Return the (X, Y) coordinate for the center point of the cell that contains the specified text.  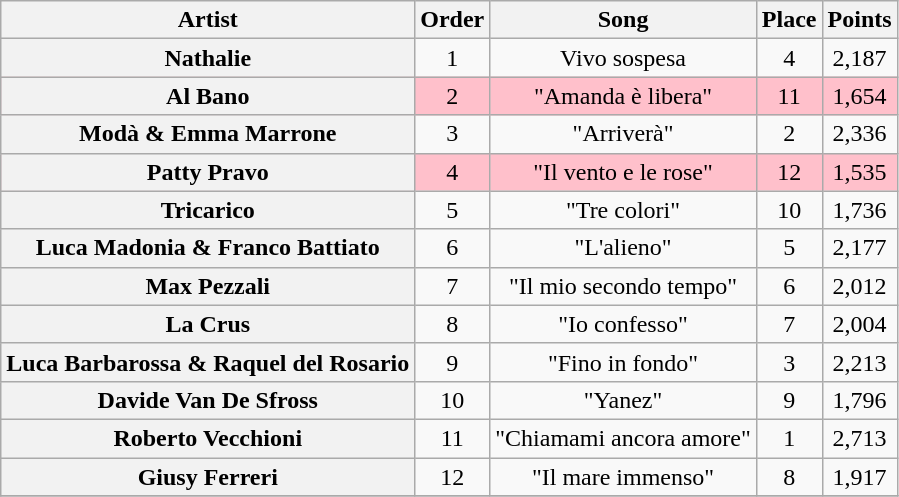
Song (624, 20)
Modà & Emma Marrone (208, 134)
Al Bano (208, 96)
Vivo sospesa (624, 58)
1,917 (860, 477)
"Tre colori" (624, 210)
Artist (208, 20)
"Il mio secondo tempo" (624, 286)
2,336 (860, 134)
"L'alieno" (624, 248)
2,012 (860, 286)
2,713 (860, 438)
La Crus (208, 324)
Tricarico (208, 210)
"Amanda è libera" (624, 96)
Patty Pravo (208, 172)
Max Pezzali (208, 286)
Points (860, 20)
2,187 (860, 58)
"Arriverà" (624, 134)
Luca Barbarossa & Raquel del Rosario (208, 362)
"Il vento e le rose" (624, 172)
2,213 (860, 362)
1,736 (860, 210)
"Fino in fondo" (624, 362)
Nathalie (208, 58)
1,796 (860, 400)
1,535 (860, 172)
"Io confesso" (624, 324)
2,004 (860, 324)
1,654 (860, 96)
Davide Van De Sfross (208, 400)
Place (789, 20)
"Chiamami ancora amore" (624, 438)
2,177 (860, 248)
"Il mare immenso" (624, 477)
Luca Madonia & Franco Battiato (208, 248)
Roberto Vecchioni (208, 438)
Order (452, 20)
"Yanez" (624, 400)
Giusy Ferreri (208, 477)
